Scan for the cell matching the given text and deliver its (X, Y) coordinate at center. 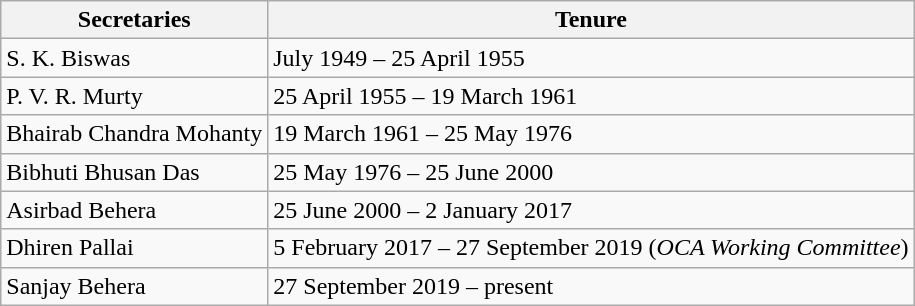
Secretaries (134, 20)
Bibhuti Bhusan Das (134, 172)
Tenure (591, 20)
25 April 1955 – 19 March 1961 (591, 96)
Dhiren Pallai (134, 248)
Asirbad Behera (134, 210)
25 May 1976 – 25 June 2000 (591, 172)
19 March 1961 – 25 May 1976 (591, 134)
P. V. R. Murty (134, 96)
5 February 2017 – 27 September 2019 (OCA Working Committee) (591, 248)
Sanjay Behera (134, 286)
27 September 2019 – present (591, 286)
25 June 2000 – 2 January 2017 (591, 210)
Bhairab Chandra Mohanty (134, 134)
S. K. Biswas (134, 58)
July 1949 – 25 April 1955 (591, 58)
